Identify which cell holds the provided text, then report its [x, y] central coordinate. 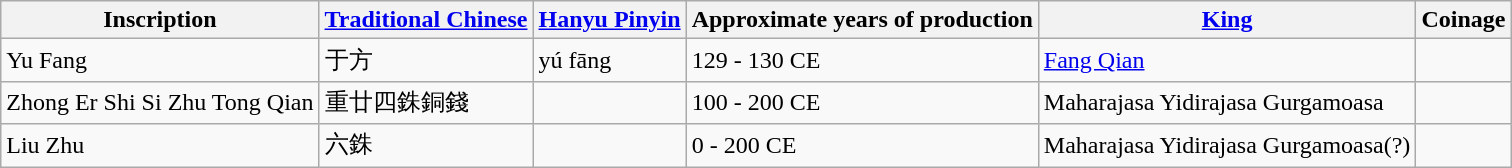
Approximate years of production [862, 20]
重廿四銖銅錢 [426, 102]
129 - 130 CE [862, 60]
Yu Fang [160, 60]
Liu Zhu [160, 146]
Coinage [1464, 20]
King [1227, 20]
六銖 [426, 146]
100 - 200 CE [862, 102]
yú fāng [610, 60]
Maharajasa Yidirajasa Gurgamoasa [1227, 102]
Zhong Er Shi Si Zhu Tong Qian [160, 102]
Maharajasa Yidirajasa Gurgamoasa(?) [1227, 146]
Traditional Chinese [426, 20]
Inscription [160, 20]
0 - 200 CE [862, 146]
于方 [426, 60]
Hanyu Pinyin [610, 20]
Fang Qian [1227, 60]
